Detect which cell encompasses the target text, then output its (x, y) center coordinate. 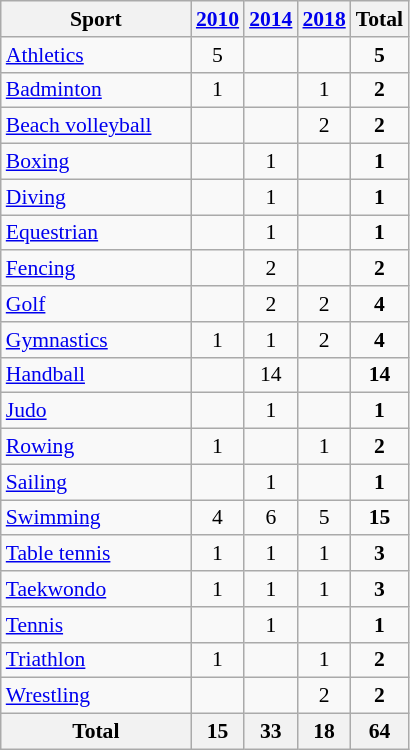
2014 (270, 19)
Equestrian (96, 233)
2018 (324, 19)
Swimming (96, 518)
Gymnastics (96, 340)
Table tennis (96, 554)
Handball (96, 375)
Fencing (96, 269)
Badminton (96, 90)
Judo (96, 411)
Golf (96, 304)
64 (380, 732)
6 (270, 518)
Taekwondo (96, 589)
Boxing (96, 162)
Sailing (96, 482)
Athletics (96, 55)
Diving (96, 197)
Rowing (96, 447)
33 (270, 732)
Tennis (96, 625)
18 (324, 732)
2010 (218, 19)
Beach volleyball (96, 126)
Sport (96, 19)
Wrestling (96, 696)
Triathlon (96, 660)
